For the text-containing cell, return its midpoint in [x, y] coordinate format. 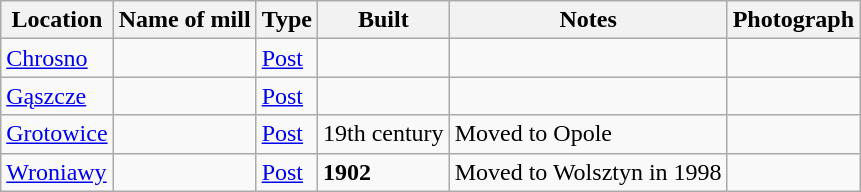
Chrosno [57, 58]
Moved to Opole [588, 134]
Wroniawy [57, 172]
Name of mill [184, 20]
Built [383, 20]
Gąszcze [57, 96]
Notes [588, 20]
Photograph [793, 20]
Location [57, 20]
19th century [383, 134]
1902 [383, 172]
Grotowice [57, 134]
Moved to Wolsztyn in 1998 [588, 172]
Type [286, 20]
